From the cell containing the given text, extract its center point as [X, Y] coordinate. 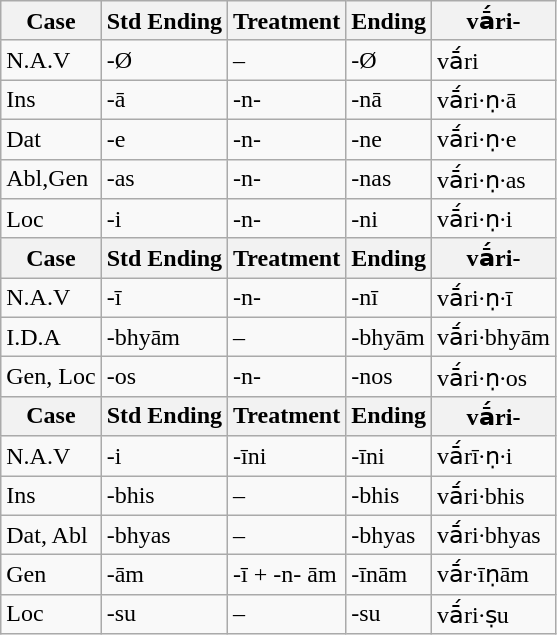
vā́r·īṇām [494, 575]
Gen, Loc [51, 377]
-nī [389, 298]
-nā [389, 100]
vā́ri [494, 60]
-ī + -n- ām [287, 575]
-as [164, 179]
vā́ri·ṇ·ā [494, 100]
vā́ri·bhyām [494, 337]
-ī [164, 298]
I.D.A [51, 337]
Abl,Gen [51, 179]
Gen [51, 575]
Dat, Abl [51, 535]
vā́ri·ṇ·i [494, 219]
vā́ri·ṣu [494, 614]
-os [164, 377]
-nas [389, 179]
-e [164, 139]
-ni [389, 219]
vā́ri·bhis [494, 496]
vā́ri·ṇ·as [494, 179]
vā́ri·ṇ·e [494, 139]
vā́rī·ṇ·i [494, 456]
-nos [389, 377]
-ā [164, 100]
vā́ri·ṇ·os [494, 377]
vā́ri·ṇ·ī [494, 298]
vā́ri·bhyas [494, 535]
-īnām [389, 575]
-ne [389, 139]
-ām [164, 575]
Dat [51, 139]
